For the text-containing cell, return its midpoint in [x, y] coordinate format. 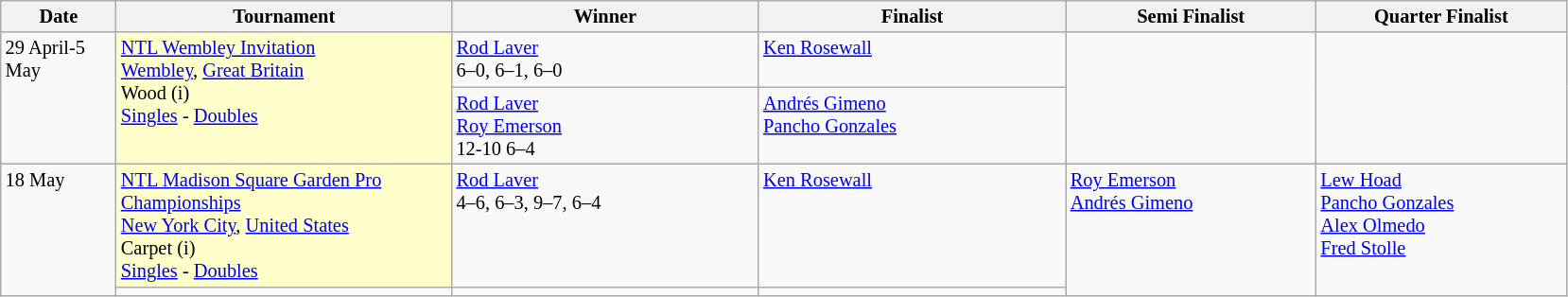
29 April-5 May [59, 98]
18 May [59, 229]
Rod Laver6–0, 6–1, 6–0 [605, 60]
Winner [605, 16]
Roy Emerson Andrés Gimeno [1192, 229]
NTL Madison Square Garden Pro Championships New York City, United StatesCarpet (i)Singles - Doubles [284, 225]
Rod Laver4–6, 6–3, 9–7, 6–4 [605, 225]
Lew Hoad Pancho Gonzales Alex Olmedo Fred Stolle [1441, 229]
Andrés Gimeno Pancho Gonzales [912, 126]
NTL Wembley Invitation Wembley, Great BritainWood (i) Singles - Doubles [284, 98]
Date [59, 16]
Tournament [284, 16]
Finalist [912, 16]
Quarter Finalist [1441, 16]
Rod Laver Roy Emerson12-10 6–4 [605, 126]
Semi Finalist [1192, 16]
